Detect which cell encompasses the target text, then output its [x, y] center coordinate. 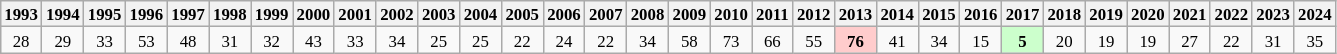
2023 [1273, 14]
2017 [1023, 14]
2019 [1106, 14]
15 [981, 40]
27 [1190, 40]
2004 [481, 14]
2000 [313, 14]
35 [1315, 40]
76 [856, 40]
1999 [272, 14]
53 [146, 40]
1995 [105, 14]
2001 [355, 14]
2011 [772, 14]
48 [188, 40]
2013 [856, 14]
2005 [522, 14]
1998 [230, 14]
2021 [1190, 14]
24 [564, 40]
20 [1064, 40]
73 [731, 40]
2012 [814, 14]
32 [272, 40]
2003 [439, 14]
66 [772, 40]
2002 [397, 14]
2015 [939, 14]
2014 [897, 14]
1994 [63, 14]
2009 [689, 14]
2008 [648, 14]
55 [814, 40]
1993 [21, 14]
5 [1023, 40]
2022 [1231, 14]
58 [689, 40]
2020 [1148, 14]
1997 [188, 14]
2007 [606, 14]
28 [21, 40]
2024 [1315, 14]
29 [63, 40]
2018 [1064, 14]
43 [313, 40]
2016 [981, 14]
41 [897, 40]
2010 [731, 14]
2006 [564, 14]
1996 [146, 14]
